Provide the (x, y) coordinate of the cell's center where the given text is located.  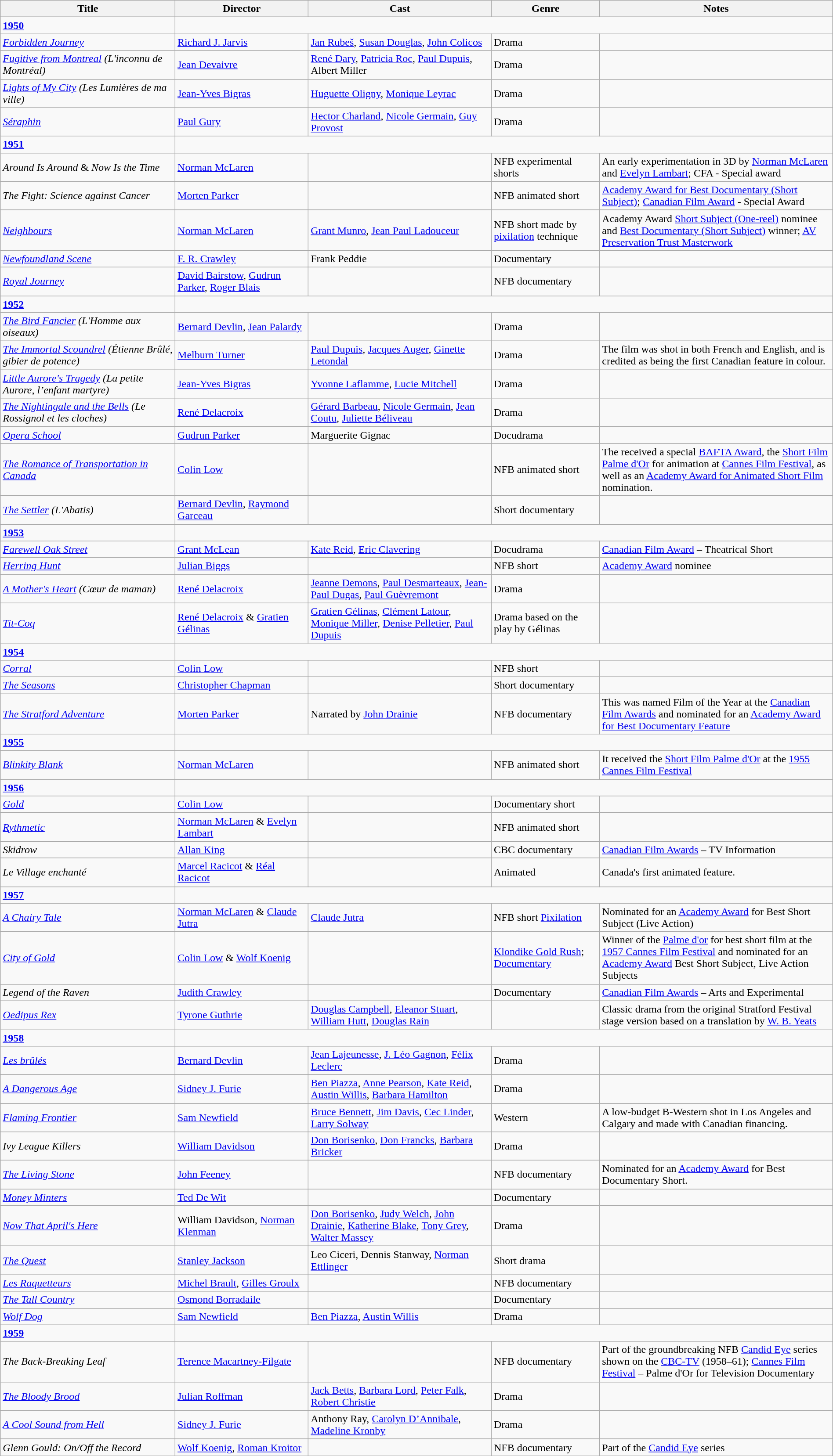
Rythmetic (88, 827)
A Cool Sound from Hell (88, 1424)
Forbidden Journey (88, 42)
A Mother's Heart (Cœur de maman) (88, 588)
Séraphin (88, 122)
Bernard Devlin, Raymond Garceau (242, 510)
Marcel Racicot & Réal Racicot (242, 872)
Cast (400, 9)
Judith Crawley (242, 992)
Stanley Jackson (242, 1260)
Jean Devaivre (242, 65)
Terence Macartney-Filgate (242, 1362)
Part of the groundbreaking NFB Candid Eye series shown on the CBC-TV (1958–61); Cannes Film Festival – Palme d'Or for Television Documentary (716, 1362)
Director (242, 9)
Christopher Chapman (242, 685)
1953 (88, 533)
Gérard Barbeau, Nicole Germain, Jean Coutu, Juliette Béliveau (400, 413)
Le Village enchanté (88, 872)
An early experimentation in 3D by Norman McLaren and Evelyn Lambart; CFA - Special award (716, 167)
Short drama (545, 1260)
Osmond Borradaile (242, 1300)
Klondike Gold Rush; Documentary (545, 958)
Julian Roffman (242, 1396)
1957 (88, 895)
Tit-Coq (88, 623)
The Living Stone (88, 1175)
René Delacroix & Gratien Gélinas (242, 623)
Now That April's Here (88, 1226)
Academy Award for Best Documentary (Short Subject); Canadian Film Award - Special Award (716, 196)
Ben Piazza, Anne Pearson, Kate Reid, Austin Willis, Barbara Hamilton (400, 1089)
Marguerite Gignac (400, 435)
Royal Journey (88, 281)
Western (545, 1117)
A Dangerous Age (88, 1089)
Jack Betts, Barbara Lord, Peter Falk, Robert Christie (400, 1396)
Part of the Candid Eye series (716, 1447)
The Romance of Transportation in Canada (88, 470)
City of Gold (88, 958)
1952 (88, 304)
The film was shot in both French and English, and is credited as being the first Canadian feature in colour. (716, 356)
Bruce Bennett, Jim Davis, Cec Linder, Larry Solway (400, 1117)
Canada's first animated feature. (716, 872)
Norman McLaren & Evelyn Lambart (242, 827)
Documentary short (545, 804)
The Tall Country (88, 1300)
Academy Award Short Subject (One-reel) nominee and Best Documentary (Short Subject) winner; AV Preservation Trust Masterwork (716, 230)
Paul Dupuis, Jacques Auger, Ginette Letondal (400, 356)
Newfoundland Scene (88, 259)
F. R. Crawley (242, 259)
Ted De Wit (242, 1197)
Michel Brault, Gilles Groulx (242, 1283)
The Bird Fancier (L'Homme aux oiseaux) (88, 327)
Canadian Film Award – Theatrical Short (716, 549)
The Seasons (88, 685)
1955 (88, 742)
Around Is Around & Now Is the Time (88, 167)
Flaming Frontier (88, 1117)
Paul Gury (242, 122)
Richard J. Jarvis (242, 42)
1958 (88, 1038)
1951 (88, 144)
William Davidson (242, 1146)
The Quest (88, 1260)
The Back-Breaking Leaf (88, 1362)
1956 (88, 788)
Kate Reid, Eric Clavering (400, 549)
The Stratford Adventure (88, 714)
Money Minters (88, 1197)
Wolf Koenig, Roman Kroitor (242, 1447)
Jeanne Demons, Paul Desmarteaux, Jean-Paul Dugas, Paul Guèvremont (400, 588)
Fugitive from Montreal (L'inconnu de Montréal) (88, 65)
Douglas Campbell, Eleanor Stuart, William Hutt, Douglas Rain (400, 1015)
Ben Piazza, Austin Willis (400, 1316)
Little Aurore's Tragedy (La petite Aurore, l’enfant martyre) (88, 384)
Claude Jutra (400, 918)
1954 (88, 652)
Anthony Ray, Carolyn D’Annibale, Madeline Kronby (400, 1424)
Corral (88, 668)
1950 (88, 25)
The Bloody Brood (88, 1396)
Blinkity Blank (88, 765)
Hector Charland, Nicole Germain, Guy Provost (400, 122)
Opera School (88, 435)
Lights of My City (Les Lumières de ma ville) (88, 93)
Narrated by John Drainie (400, 714)
Canadian Film Awards – Arts and Experimental (716, 992)
Oedipus Rex (88, 1015)
A Chairy Tale (88, 918)
Grant Munro, Jean Paul Ladouceur (400, 230)
Gudrun Parker (242, 435)
The Fight: Science against Cancer (88, 196)
Title (88, 9)
Bernard Devlin (242, 1060)
Huguette Oligny, Monique Leyrac (400, 93)
The Nightingale and the Bells (Le Rossignol et les cloches) (88, 413)
Les brûlés (88, 1060)
Academy Award nominee (716, 566)
Les Raquetteurs (88, 1283)
Nominated for an Academy Award for Best Short Subject (Live Action) (716, 918)
Julian Biggs (242, 566)
NFB experimental shorts (545, 167)
Animated (545, 872)
Skidrow (88, 850)
The Settler (L'Abatis) (88, 510)
Jean Lajeunesse, J. Léo Gagnon, Félix Leclerc (400, 1060)
Grant McLean (242, 549)
CBC documentary (545, 850)
Jan Rubeš, Susan Douglas, John Colicos (400, 42)
Gold (88, 804)
Melburn Turner (242, 356)
William Davidson, Norman Klenman (242, 1226)
Tyrone Guthrie (242, 1015)
The Immortal Scoundrel (Étienne Brûlé, gibier de potence) (88, 356)
Canadian Film Awards – TV Information (716, 850)
Glenn Gould: On/Off the Record (88, 1447)
NFB short Pixilation (545, 918)
Leo Ciceri, Dennis Stanway, Norman Ettlinger (400, 1260)
Ivy League Killers (88, 1146)
Classic drama from the original Stratford Festival stage version based on a translation by W. B. Yeats (716, 1015)
Genre (545, 9)
This was named Film of the Year at the Canadian Film Awards and nominated for an Academy Award for Best Documentary Feature (716, 714)
Norman McLaren & Claude Jutra (242, 918)
Drama based on the play by Gélinas (545, 623)
Wolf Dog (88, 1316)
René Dary, Patricia Roc, Paul Dupuis, Albert Miller (400, 65)
Gratien Gélinas, Clément Latour, Monique Miller, Denise Pelletier, Paul Dupuis (400, 623)
Nominated for an Academy Award for Best Documentary Short. (716, 1175)
Neighbours (88, 230)
1959 (88, 1333)
Bernard Devlin, Jean Palardy (242, 327)
Don Borisenko, Judy Welch, John Drainie, Katherine Blake, Tony Grey, Walter Massey (400, 1226)
Notes (716, 9)
John Feeney (242, 1175)
NFB short made by pixilation technique (545, 230)
Herring Hunt (88, 566)
A low-budget B-Western shot in Los Angeles and Calgary and made with Canadian financing. (716, 1117)
David Bairstow, Gudrun Parker, Roger Blais (242, 281)
Legend of the Raven (88, 992)
Colin Low & Wolf Koenig (242, 958)
Yvonne Laflamme, Lucie Mitchell (400, 384)
It received the Short Film Palme d'Or at the 1955 Cannes Film Festival (716, 765)
Farewell Oak Street (88, 549)
Don Borisenko, Don Francks, Barbara Bricker (400, 1146)
Allan King (242, 850)
Frank Peddie (400, 259)
